Return [x, y] of the center of cell containing provided text 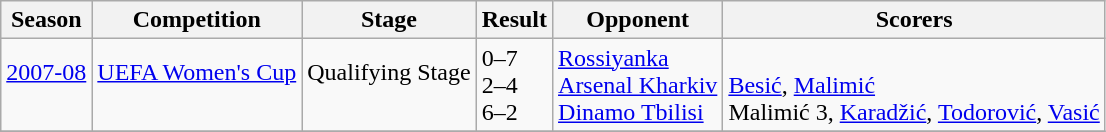
Opponent [638, 20]
Qualifying Stage [389, 85]
Besić, MalimićMalimić 3, Karadžić, Todorović, Vasić [914, 85]
Stage [389, 20]
Result [514, 20]
Scorers [914, 20]
Competition [197, 20]
0–72–46–2 [514, 85]
Season [46, 20]
UEFA Women's Cup [197, 85]
2007-08 [46, 85]
Rossiyanka Arsenal Kharkiv Dinamo Tbilisi [638, 85]
